Return the [X, Y] coordinate for the center point of the cell that contains the specified text.  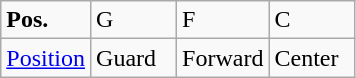
Guard [134, 58]
C [312, 20]
Pos. [46, 20]
F [223, 20]
Center [312, 58]
G [134, 20]
Position [46, 58]
Forward [223, 58]
